For the text-containing cell, return its midpoint in (X, Y) coordinate format. 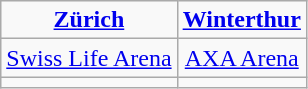
AXA Arena (242, 58)
Zürich (89, 20)
Winterthur (242, 20)
Swiss Life Arena (89, 58)
